Search for the cell housing the specified text and yield its (X, Y) center coordinate. 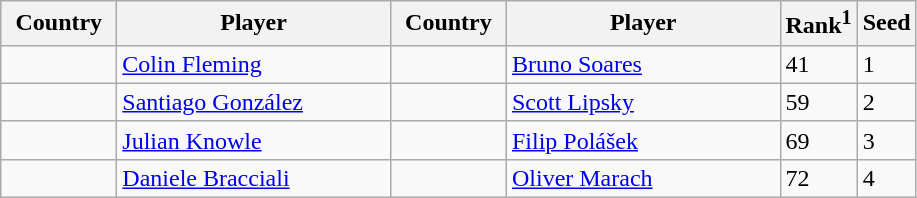
Scott Lipsky (643, 102)
4 (886, 178)
1 (886, 64)
Seed (886, 24)
Bruno Soares (643, 64)
Santiago González (254, 102)
59 (818, 102)
72 (818, 178)
Rank1 (818, 24)
3 (886, 140)
Filip Polášek (643, 140)
Colin Fleming (254, 64)
69 (818, 140)
2 (886, 102)
Julian Knowle (254, 140)
Oliver Marach (643, 178)
41 (818, 64)
Daniele Bracciali (254, 178)
